Extract the (x, y) coordinate from the center of the cell holding the provided text.  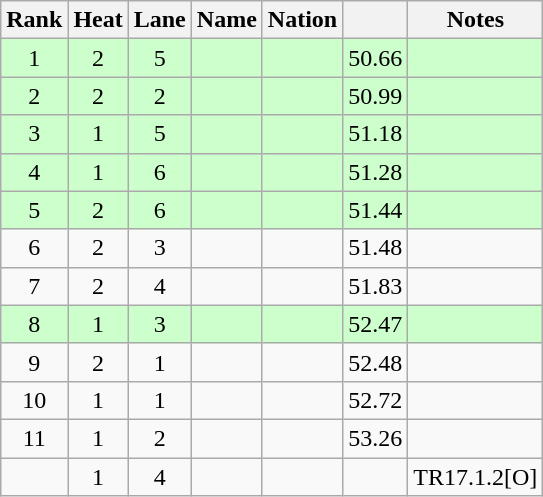
52.48 (376, 362)
Lane (160, 20)
7 (34, 286)
Notes (476, 20)
Nation (302, 20)
51.28 (376, 172)
52.47 (376, 324)
10 (34, 400)
50.66 (376, 58)
52.72 (376, 400)
51.83 (376, 286)
8 (34, 324)
51.48 (376, 248)
Name (226, 20)
Rank (34, 20)
Heat (98, 20)
51.44 (376, 210)
50.99 (376, 96)
TR17.1.2[O] (476, 477)
53.26 (376, 438)
9 (34, 362)
51.18 (376, 134)
11 (34, 438)
